Capture the cell that displays the provided text and extract its (X, Y) central coordinate. 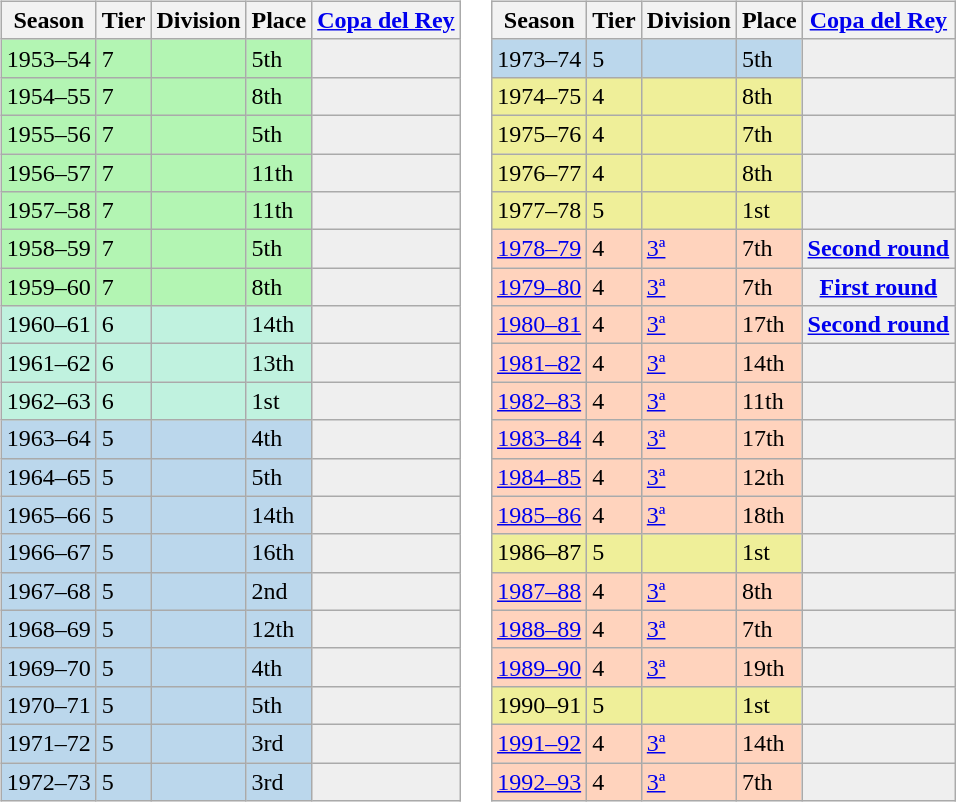
1969–70 (48, 667)
1972–73 (48, 781)
1981–82 (540, 363)
1957–58 (48, 211)
2nd (279, 591)
1965–66 (48, 515)
1983–84 (540, 439)
1992–93 (540, 781)
1990–91 (540, 705)
1971–72 (48, 743)
16th (279, 553)
1989–90 (540, 667)
18th (769, 515)
1977–78 (540, 211)
13th (279, 363)
1980–81 (540, 325)
1976–77 (540, 173)
1960–61 (48, 325)
1979–80 (540, 287)
1991–92 (540, 743)
1973–74 (540, 58)
1968–69 (48, 629)
1954–55 (48, 96)
1963–64 (48, 439)
1982–83 (540, 401)
1986–87 (540, 553)
1974–75 (540, 96)
19th (769, 667)
1975–76 (540, 134)
1959–60 (48, 287)
First round (878, 287)
1956–57 (48, 173)
1958–59 (48, 249)
1961–62 (48, 363)
1964–65 (48, 477)
1967–68 (48, 591)
1970–71 (48, 705)
1987–88 (540, 591)
1953–54 (48, 58)
1962–63 (48, 401)
1955–56 (48, 134)
1978–79 (540, 249)
1988–89 (540, 629)
1966–67 (48, 553)
1984–85 (540, 477)
1985–86 (540, 515)
